Return [x, y] of the center of cell containing provided text 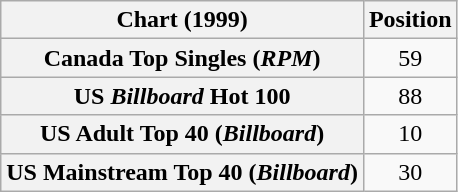
US Adult Top 40 (Billboard) [182, 134]
Chart (1999) [182, 20]
88 [410, 96]
Canada Top Singles (RPM) [182, 58]
US Billboard Hot 100 [182, 96]
US Mainstream Top 40 (Billboard) [182, 172]
59 [410, 58]
30 [410, 172]
Position [410, 20]
10 [410, 134]
